Determine the (x, y) coordinate at the center of the cell enclosing the given text.  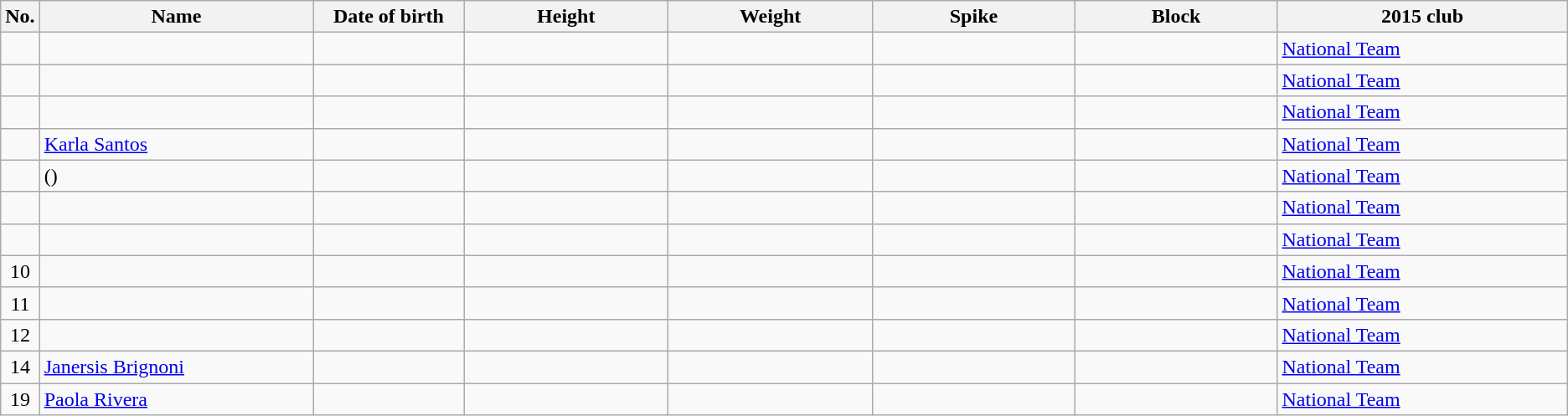
2015 club (1422, 17)
Block (1176, 17)
Height (566, 17)
No. (20, 17)
Weight (771, 17)
Karla Santos (176, 144)
Date of birth (389, 17)
Spike (974, 17)
() (176, 176)
Janersis Brignoni (176, 367)
12 (20, 335)
Name (176, 17)
14 (20, 367)
11 (20, 303)
Paola Rivera (176, 399)
19 (20, 399)
10 (20, 271)
